Locate the cell with the specified text and output its [X, Y] center coordinate. 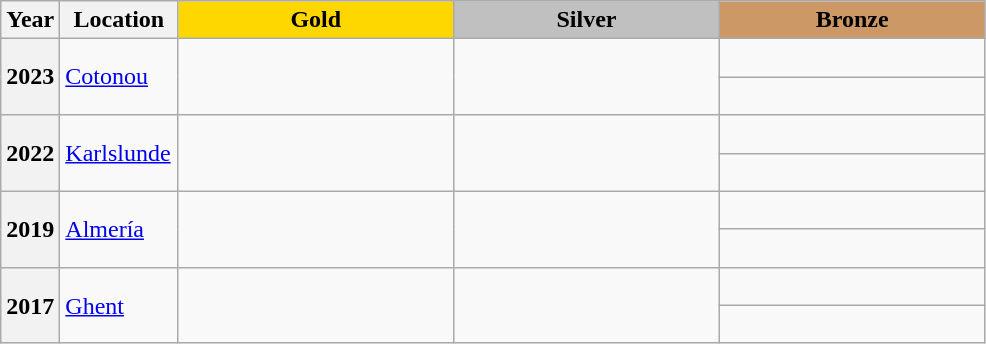
2022 [30, 153]
Silver [587, 20]
2023 [30, 77]
Karlslunde [119, 153]
2017 [30, 305]
Year [30, 20]
Gold [316, 20]
Cotonou [119, 77]
Ghent [119, 305]
Bronze [852, 20]
Location [119, 20]
2019 [30, 229]
Almería [119, 229]
